Return the (X, Y) coordinate for the center point of the cell that contains the specified text.  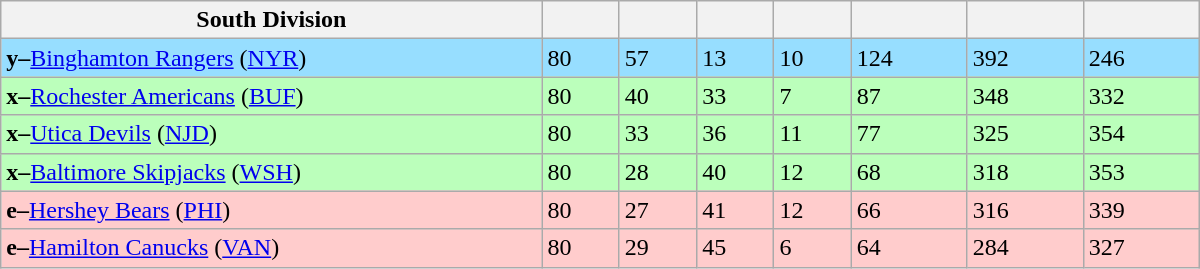
36 (736, 134)
246 (1141, 58)
13 (736, 58)
27 (658, 210)
316 (1025, 210)
353 (1141, 172)
e–Hamilton Canucks (VAN) (272, 248)
41 (736, 210)
64 (909, 248)
7 (812, 96)
x–Utica Devils (NJD) (272, 134)
284 (1025, 248)
y–Binghamton Rangers (NYR) (272, 58)
66 (909, 210)
29 (658, 248)
87 (909, 96)
332 (1141, 96)
325 (1025, 134)
68 (909, 172)
45 (736, 248)
11 (812, 134)
South Division (272, 20)
e–Hershey Bears (PHI) (272, 210)
10 (812, 58)
348 (1025, 96)
124 (909, 58)
339 (1141, 210)
318 (1025, 172)
392 (1025, 58)
28 (658, 172)
x–Rochester Americans (BUF) (272, 96)
57 (658, 58)
77 (909, 134)
x–Baltimore Skipjacks (WSH) (272, 172)
354 (1141, 134)
6 (812, 248)
327 (1141, 248)
